Locate the cell with the specified text and output its [X, Y] center coordinate. 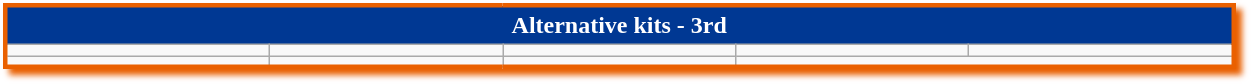
Alternative kits - 3rd [619, 25]
